Determine the [x, y] coordinate at the center of the cell enclosing the given text.  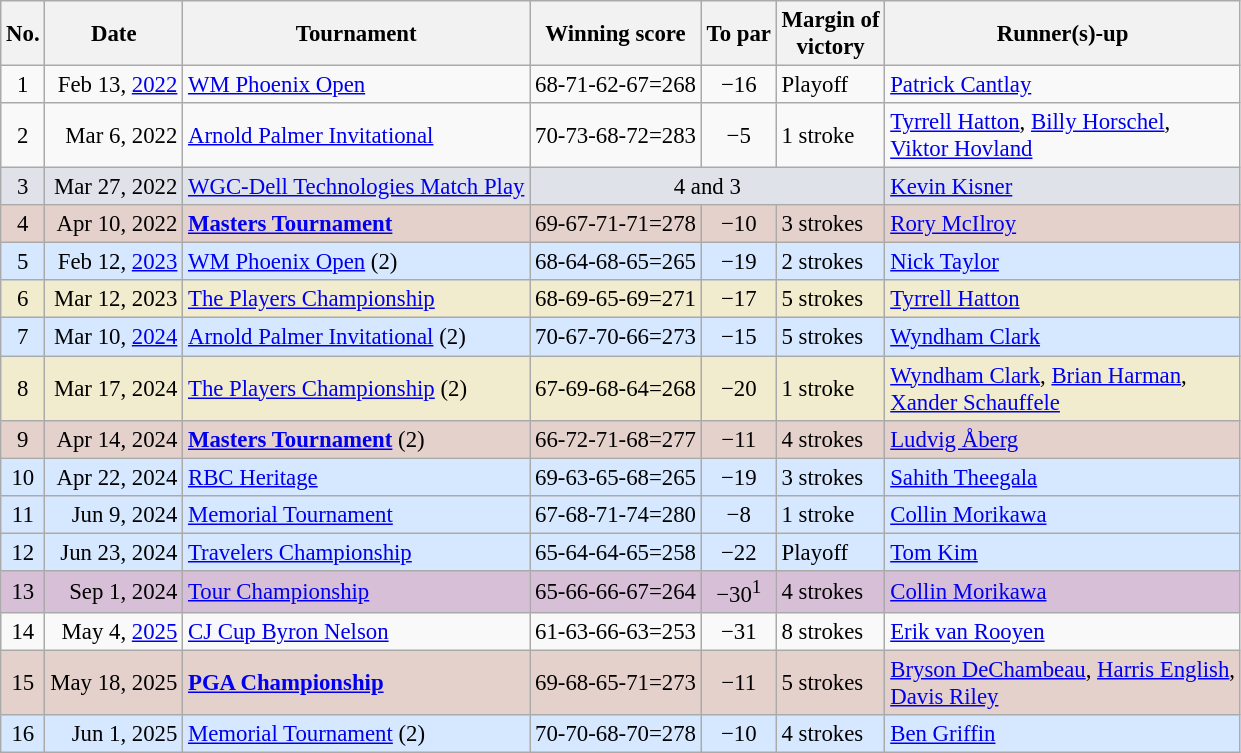
70-73-68-72=283 [616, 136]
Mar 17, 2024 [114, 388]
65-64-64-65=258 [616, 552]
65-66-66-67=264 [616, 592]
Apr 14, 2024 [114, 439]
WM Phoenix Open [356, 85]
Nick Taylor [1062, 262]
8 [23, 388]
61-63-66-63=253 [616, 632]
6 [23, 299]
Arnold Palmer Invitational [356, 136]
70-67-70-66=273 [616, 337]
May 18, 2025 [114, 682]
4 [23, 224]
−16 [738, 85]
Tour Championship [356, 592]
Memorial Tournament (2) [356, 734]
4 and 3 [708, 187]
−5 [738, 136]
Bryson DeChambeau, Harris English, Davis Riley [1062, 682]
Wyndham Clark [1062, 337]
Tournament [356, 34]
5 [23, 262]
Feb 13, 2022 [114, 85]
7 [23, 337]
Margin ofvictory [830, 34]
Masters Tournament [356, 224]
Rory McIlroy [1062, 224]
−8 [738, 514]
−22 [738, 552]
Tyrrell Hatton [1062, 299]
Feb 12, 2023 [114, 262]
Jun 1, 2025 [114, 734]
2 strokes [830, 262]
15 [23, 682]
Masters Tournament (2) [356, 439]
−20 [738, 388]
9 [23, 439]
11 [23, 514]
Tom Kim [1062, 552]
Sep 1, 2024 [114, 592]
Runner(s)-up [1062, 34]
Wyndham Clark, Brian Harman, Xander Schauffele [1062, 388]
WGC-Dell Technologies Match Play [356, 187]
The Players Championship [356, 299]
Mar 6, 2022 [114, 136]
Erik van Rooyen [1062, 632]
−31 [738, 632]
69-68-65-71=273 [616, 682]
Mar 10, 2024 [114, 337]
Apr 22, 2024 [114, 477]
Sahith Theegala [1062, 477]
2 [23, 136]
14 [23, 632]
No. [23, 34]
67-69-68-64=268 [616, 388]
CJ Cup Byron Nelson [356, 632]
67-68-71-74=280 [616, 514]
1 [23, 85]
13 [23, 592]
May 4, 2025 [114, 632]
PGA Championship [356, 682]
70-70-68-70=278 [616, 734]
69-63-65-68=265 [616, 477]
Tyrrell Hatton, Billy Horschel, Viktor Hovland [1062, 136]
Date [114, 34]
68-71-62-67=268 [616, 85]
Jun 9, 2024 [114, 514]
−301 [738, 592]
Patrick Cantlay [1062, 85]
16 [23, 734]
Mar 12, 2023 [114, 299]
Ludvig Åberg [1062, 439]
68-69-65-69=271 [616, 299]
69-67-71-71=278 [616, 224]
Mar 27, 2022 [114, 187]
10 [23, 477]
−17 [738, 299]
Jun 23, 2024 [114, 552]
12 [23, 552]
68-64-68-65=265 [616, 262]
Arnold Palmer Invitational (2) [356, 337]
3 [23, 187]
Ben Griffin [1062, 734]
RBC Heritage [356, 477]
Memorial Tournament [356, 514]
8 strokes [830, 632]
Apr 10, 2022 [114, 224]
Winning score [616, 34]
−15 [738, 337]
To par [738, 34]
The Players Championship (2) [356, 388]
Travelers Championship [356, 552]
WM Phoenix Open (2) [356, 262]
Kevin Kisner [1062, 187]
66-72-71-68=277 [616, 439]
